Return [X, Y] of the center of cell containing provided text 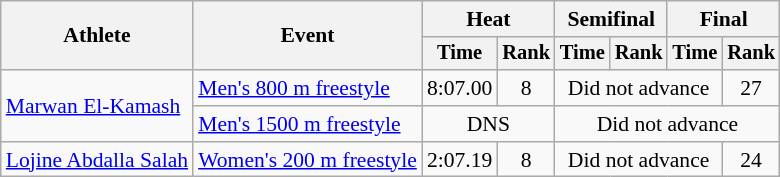
Men's 800 m freestyle [308, 88]
Athlete [97, 36]
Event [308, 36]
Heat [488, 19]
8 [526, 88]
Marwan El-Kamash [97, 106]
Men's 1500 m freestyle [308, 124]
Semifinal [611, 19]
8:07.00 [460, 88]
Final [723, 19]
DNS [488, 124]
27 [751, 88]
